Return the (x, y) coordinate for the center point of the cell that contains the specified text.  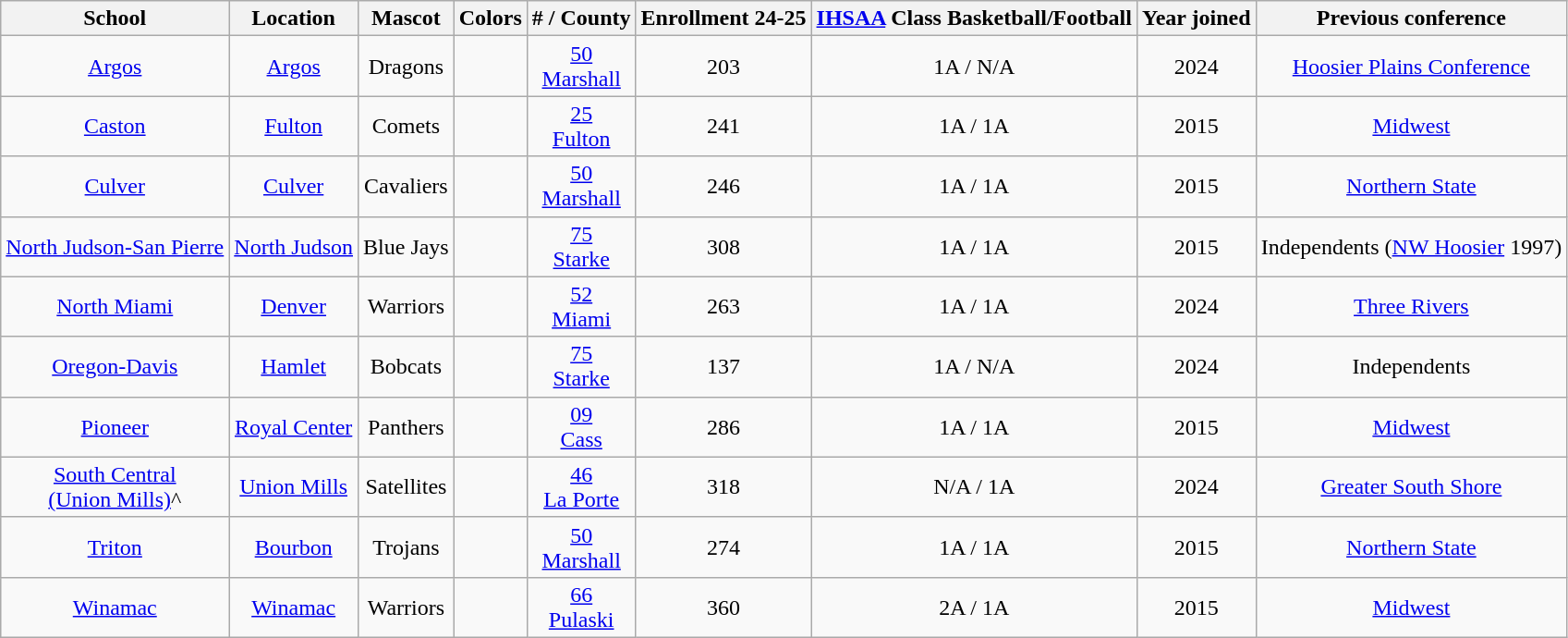
318 (723, 486)
Location (294, 18)
46 La Porte (581, 486)
IHSAA Class Basketball/Football (974, 18)
308 (723, 246)
Trojans (407, 547)
246 (723, 187)
Pioneer (115, 427)
Blue Jays (407, 246)
09 Cass (581, 427)
Satellites (407, 486)
66 Pulaski (581, 607)
South Central (Union Mills)^ (115, 486)
360 (723, 607)
Triton (115, 547)
203 (723, 67)
263 (723, 307)
Bobcats (407, 366)
274 (723, 547)
2A / 1A (974, 607)
Denver (294, 307)
Hoosier Plains Conference (1412, 67)
Colors (490, 18)
Oregon-Davis (115, 366)
Dragons (407, 67)
Year joined (1196, 18)
School (115, 18)
# / County (581, 18)
North Judson-San Pierre (115, 246)
Caston (115, 126)
Independents (NW Hoosier 1997) (1412, 246)
52 Miami (581, 307)
241 (723, 126)
Independents (1412, 366)
N/A / 1A (974, 486)
Bourbon (294, 547)
Cavaliers (407, 187)
Enrollment 24-25 (723, 18)
Fulton (294, 126)
Greater South Shore (1412, 486)
Panthers (407, 427)
25 Fulton (581, 126)
Royal Center (294, 427)
Hamlet (294, 366)
Three Rivers (1412, 307)
137 (723, 366)
Mascot (407, 18)
Comets (407, 126)
North Miami (115, 307)
286 (723, 427)
North Judson (294, 246)
Union Mills (294, 486)
Previous conference (1412, 18)
